Return the [x, y] coordinate for the center point of the cell that contains the specified text.  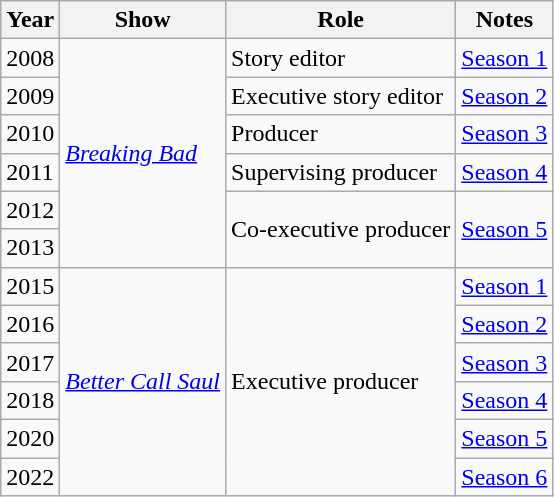
2016 [30, 324]
Story editor [341, 58]
Season 6 [504, 477]
2020 [30, 438]
2008 [30, 58]
2015 [30, 286]
Executive producer [341, 381]
Executive story editor [341, 96]
Show [143, 20]
2012 [30, 210]
Breaking Bad [143, 153]
Supervising producer [341, 172]
2017 [30, 362]
2022 [30, 477]
Year [30, 20]
2009 [30, 96]
2018 [30, 400]
2013 [30, 248]
Producer [341, 134]
2011 [30, 172]
Co-executive producer [341, 229]
Better Call Saul [143, 381]
2010 [30, 134]
Role [341, 20]
Notes [504, 20]
